Pinpoint the cell where the given text exists, returning its (X, Y) midpoint coordinate. 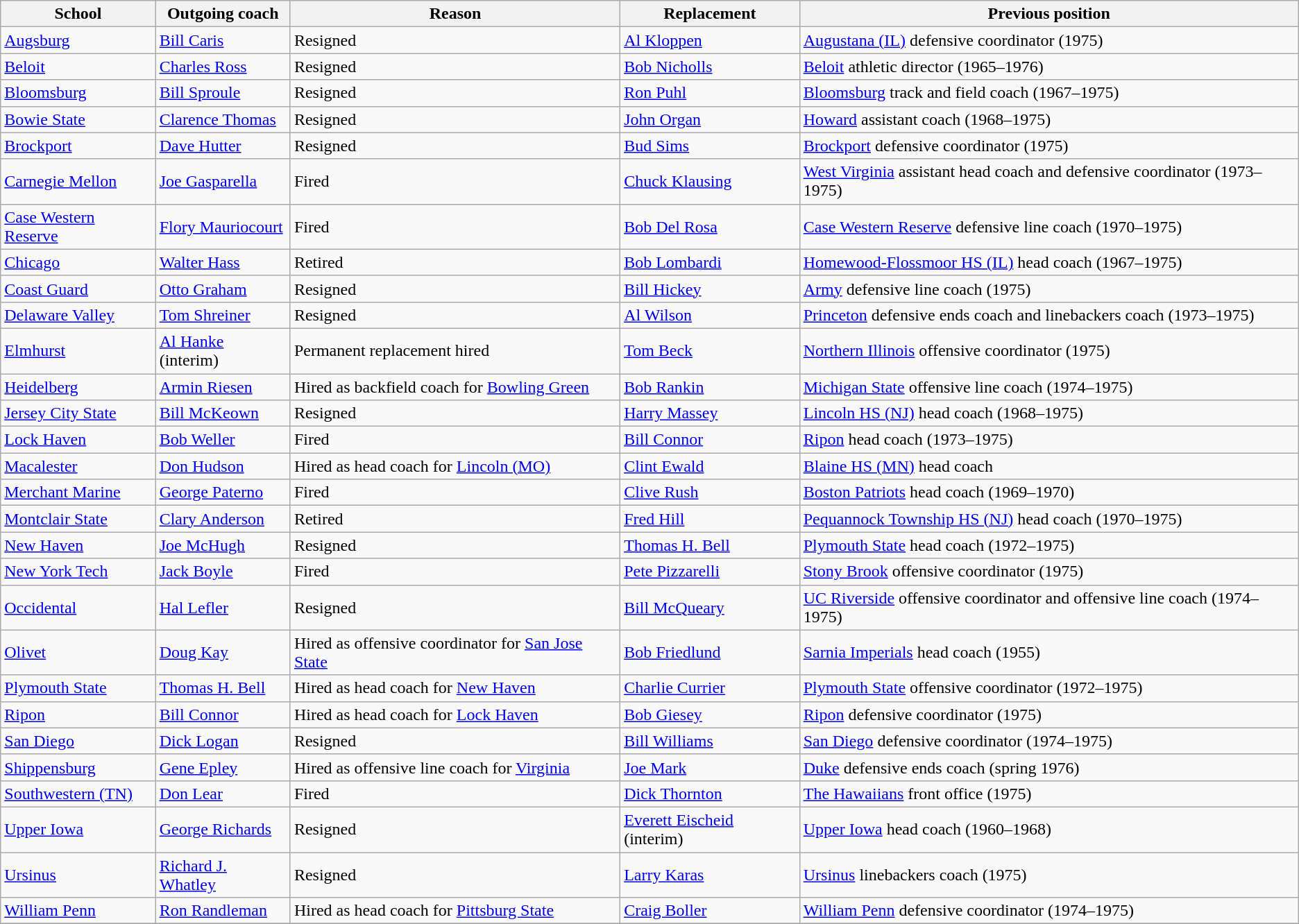
Brockport defensive coordinator (1975) (1049, 146)
Jersey City State (78, 413)
Bob Rankin (711, 386)
Permanent replacement hired (455, 351)
Bob Giesey (711, 715)
Outgoing coach (223, 14)
San Diego (78, 741)
Occidental (78, 608)
Clive Rush (711, 493)
Bud Sims (711, 146)
The Hawaiians front office (1975) (1049, 794)
Joe Mark (711, 767)
School (78, 14)
Bob Nicholls (711, 67)
Doug Kay (223, 652)
Tom Beck (711, 351)
Tom Shreiner (223, 315)
Case Western Reserve (78, 226)
Sarnia Imperials head coach (1955) (1049, 652)
Southwestern (TN) (78, 794)
Homewood-Flossmoor HS (IL) head coach (1967–1975) (1049, 262)
Hired as offensive line coach for Virginia (455, 767)
West Virginia assistant head coach and defensive coordinator (1973–1975) (1049, 182)
New Haven (78, 545)
Al Wilson (711, 315)
Brockport (78, 146)
Pete Pizzarelli (711, 572)
Bill Williams (711, 741)
Charlie Currier (711, 688)
Bill McQueary (711, 608)
Harry Massey (711, 413)
Army defensive line coach (1975) (1049, 289)
Blaine HS (MN) head coach (1049, 466)
Clint Ewald (711, 466)
Bob Del Rosa (711, 226)
Upper Iowa head coach (1960–1968) (1049, 830)
Don Lear (223, 794)
Otto Graham (223, 289)
Elmhurst (78, 351)
Clarence Thomas (223, 119)
Craig Boller (711, 911)
Armin Riesen (223, 386)
Augustana (IL) defensive coordinator (1975) (1049, 40)
UC Riverside offensive coordinator and offensive line coach (1974–1975) (1049, 608)
Duke defensive ends coach (spring 1976) (1049, 767)
Bill Caris (223, 40)
Delaware Valley (78, 315)
Plymouth State (78, 688)
Bloomsburg (78, 93)
Upper Iowa (78, 830)
Olivet (78, 652)
George Paterno (223, 493)
New York Tech (78, 572)
Ursinus linebackers coach (1975) (1049, 874)
Howard assistant coach (1968–1975) (1049, 119)
Shippensburg (78, 767)
Chicago (78, 262)
Beloit athletic director (1965–1976) (1049, 67)
Lincoln HS (NJ) head coach (1968–1975) (1049, 413)
Fred Hill (711, 519)
Boston Patriots head coach (1969–1970) (1049, 493)
San Diego defensive coordinator (1974–1975) (1049, 741)
Hired as offensive coordinator for San Jose State (455, 652)
Hired as head coach for Lock Haven (455, 715)
Plymouth State offensive coordinator (1972–1975) (1049, 688)
Augsburg (78, 40)
William Penn (78, 911)
Bloomsburg track and field coach (1967–1975) (1049, 93)
William Penn defensive coordinator (1974–1975) (1049, 911)
Dave Hutter (223, 146)
Flory Mauriocourt (223, 226)
Gene Epley (223, 767)
Pequannock Township HS (NJ) head coach (1970–1975) (1049, 519)
Ripon head coach (1973–1975) (1049, 440)
Bill Hickey (711, 289)
Bill Sproule (223, 93)
Chuck Klausing (711, 182)
Reason (455, 14)
Everett Eischeid (interim) (711, 830)
Ursinus (78, 874)
Ron Randleman (223, 911)
Bill McKeown (223, 413)
Dick Thornton (711, 794)
John Organ (711, 119)
Al Hanke (interim) (223, 351)
Beloit (78, 67)
Al Kloppen (711, 40)
Plymouth State head coach (1972–1975) (1049, 545)
Lock Haven (78, 440)
Heidelberg (78, 386)
Previous position (1049, 14)
Walter Hass (223, 262)
Stony Brook offensive coordinator (1975) (1049, 572)
Hired as head coach for Lincoln (MO) (455, 466)
George Richards (223, 830)
Jack Boyle (223, 572)
Richard J. Whatley (223, 874)
Hal Lefler (223, 608)
Bob Friedlund (711, 652)
Joe Gasparella (223, 182)
Charles Ross (223, 67)
Case Western Reserve defensive line coach (1970–1975) (1049, 226)
Don Hudson (223, 466)
Bob Weller (223, 440)
Larry Karas (711, 874)
Merchant Marine (78, 493)
Ripon (78, 715)
Hired as backfield coach for Bowling Green (455, 386)
Montclair State (78, 519)
Dick Logan (223, 741)
Coast Guard (78, 289)
Michigan State offensive line coach (1974–1975) (1049, 386)
Macalester (78, 466)
Clary Anderson (223, 519)
Carnegie Mellon (78, 182)
Northern Illinois offensive coordinator (1975) (1049, 351)
Hired as head coach for Pittsburg State (455, 911)
Ripon defensive coordinator (1975) (1049, 715)
Bob Lombardi (711, 262)
Bowie State (78, 119)
Princeton defensive ends coach and linebackers coach (1973–1975) (1049, 315)
Hired as head coach for New Haven (455, 688)
Ron Puhl (711, 93)
Joe McHugh (223, 545)
Replacement (711, 14)
